Output the (X, Y) coordinate of the center of the cell containing the given text.  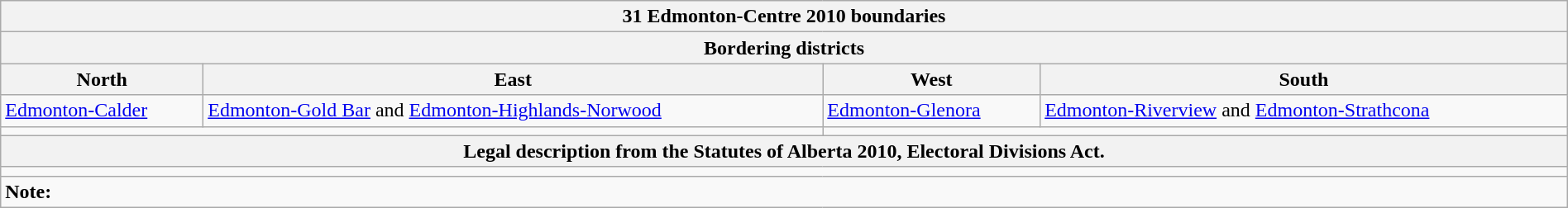
Bordering districts (784, 48)
South (1304, 79)
East (513, 79)
Note: (784, 191)
North (103, 79)
West (931, 79)
Edmonton-Gold Bar and Edmonton-Highlands-Norwood (513, 111)
Edmonton-Calder (103, 111)
Legal description from the Statutes of Alberta 2010, Electoral Divisions Act. (784, 151)
Edmonton-Glenora (931, 111)
31 Edmonton-Centre 2010 boundaries (784, 17)
Edmonton-Riverview and Edmonton-Strathcona (1304, 111)
